Search for the cell housing the specified text and yield its (X, Y) center coordinate. 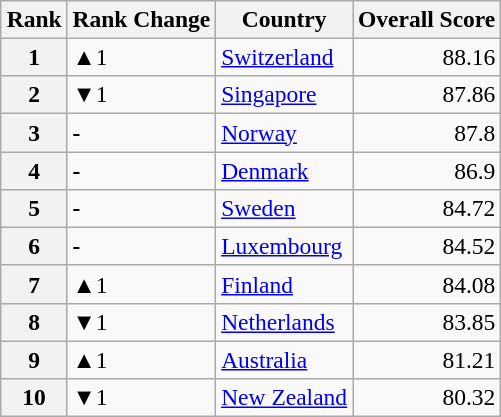
Sweden (284, 209)
Denmark (284, 171)
8 (34, 322)
Rank Change (142, 19)
86.9 (427, 171)
87.86 (427, 95)
Norway (284, 133)
80.32 (427, 398)
Netherlands (284, 322)
Switzerland (284, 57)
88.16 (427, 57)
84.52 (427, 247)
83.85 (427, 322)
10 (34, 398)
6 (34, 247)
1 (34, 57)
Singapore (284, 95)
Rank (34, 19)
Country (284, 19)
5 (34, 209)
7 (34, 284)
3 (34, 133)
New Zealand (284, 398)
Finland (284, 284)
Luxembourg (284, 247)
9 (34, 360)
84.08 (427, 284)
87.8 (427, 133)
Australia (284, 360)
84.72 (427, 209)
81.21 (427, 360)
4 (34, 171)
2 (34, 95)
Overall Score (427, 19)
